Search for the cell housing the specified text and yield its [x, y] center coordinate. 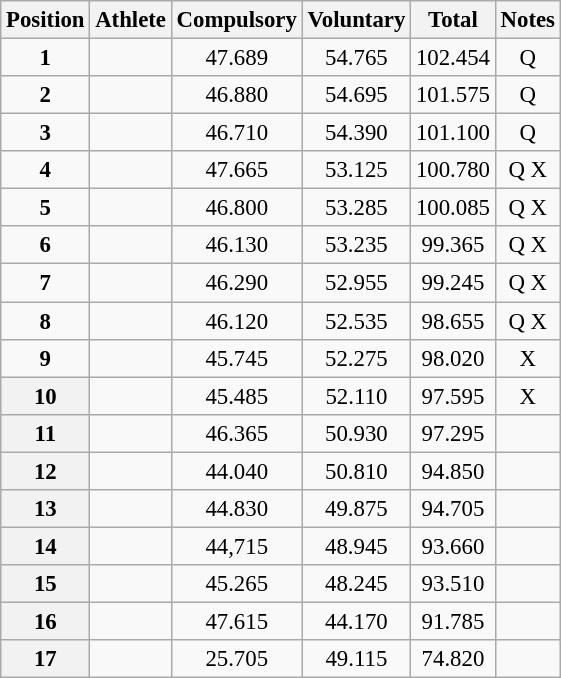
6 [46, 245]
3 [46, 133]
44,715 [236, 546]
9 [46, 358]
46.800 [236, 208]
44.170 [356, 621]
50.930 [356, 433]
1 [46, 58]
46.290 [236, 283]
Notes [528, 20]
93.510 [454, 584]
101.575 [454, 95]
14 [46, 546]
10 [46, 396]
15 [46, 584]
47.615 [236, 621]
Voluntary [356, 20]
5 [46, 208]
52.535 [356, 321]
93.660 [454, 546]
98.655 [454, 321]
46.710 [236, 133]
Total [454, 20]
4 [46, 170]
45.485 [236, 396]
53.285 [356, 208]
45.745 [236, 358]
94.705 [454, 509]
48.245 [356, 584]
46.365 [236, 433]
54.765 [356, 58]
2 [46, 95]
52.955 [356, 283]
99.245 [454, 283]
25.705 [236, 659]
46.120 [236, 321]
98.020 [454, 358]
49.875 [356, 509]
46.880 [236, 95]
94.850 [454, 471]
99.365 [454, 245]
16 [46, 621]
47.665 [236, 170]
48.945 [356, 546]
52.275 [356, 358]
100.085 [454, 208]
46.130 [236, 245]
54.695 [356, 95]
91.785 [454, 621]
101.100 [454, 133]
8 [46, 321]
53.125 [356, 170]
49.115 [356, 659]
53.235 [356, 245]
7 [46, 283]
11 [46, 433]
45.265 [236, 584]
44.040 [236, 471]
44.830 [236, 509]
Athlete [130, 20]
Position [46, 20]
97.595 [454, 396]
100.780 [454, 170]
47.689 [236, 58]
52.110 [356, 396]
17 [46, 659]
54.390 [356, 133]
13 [46, 509]
Compulsory [236, 20]
74.820 [454, 659]
102.454 [454, 58]
12 [46, 471]
97.295 [454, 433]
50.810 [356, 471]
